Search for the cell housing the specified text and yield its (x, y) center coordinate. 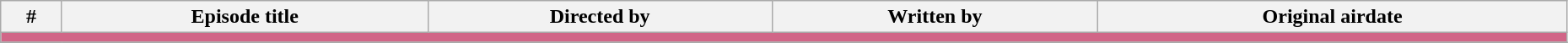
Episode title (245, 17)
Directed by (600, 17)
# (31, 17)
Original airdate (1333, 17)
Written by (935, 17)
